Detect which cell encompasses the target text, then output its (X, Y) center coordinate. 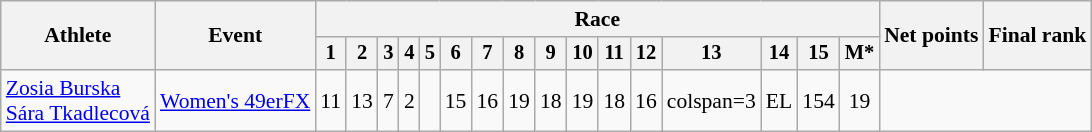
1 (330, 54)
EL (780, 100)
4 (410, 54)
Race (597, 19)
5 (430, 54)
14 (780, 54)
Women's 49erFX (235, 100)
3 (388, 54)
Event (235, 36)
Athlete (78, 36)
9 (551, 54)
Final rank (1037, 36)
154 (818, 100)
Zosia BurskaSára Tkadlecová (78, 100)
M* (860, 54)
8 (519, 54)
12 (646, 54)
10 (583, 54)
Net points (931, 36)
6 (456, 54)
colspan=3 (712, 100)
